Capture the cell that displays the provided text and extract its [X, Y] central coordinate. 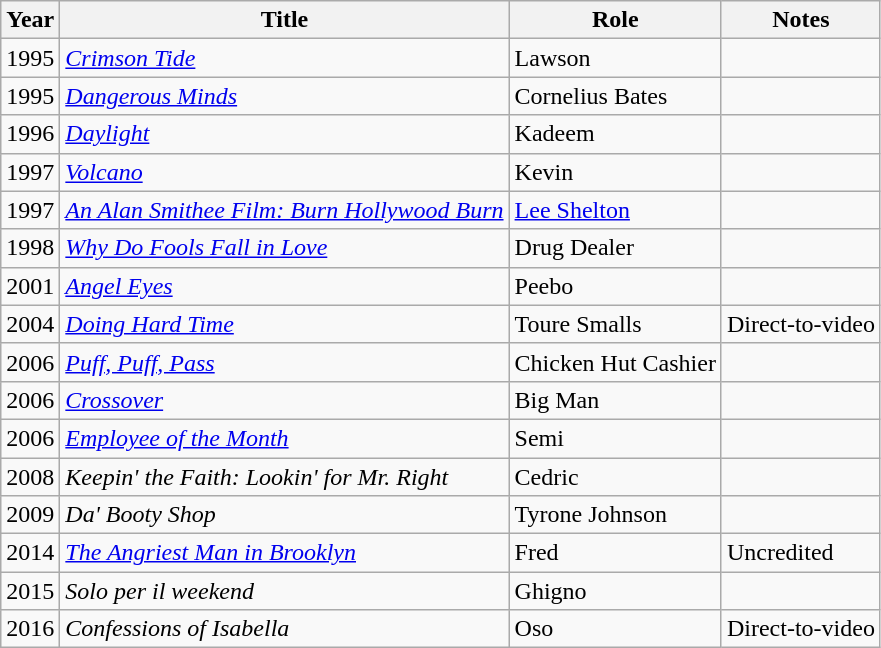
Big Man [615, 400]
1998 [30, 248]
Why Do Fools Fall in Love [284, 248]
Confessions of Isabella [284, 629]
Year [30, 20]
Kadeem [615, 134]
Uncredited [800, 553]
Peebo [615, 286]
2015 [30, 591]
Toure Smalls [615, 324]
2004 [30, 324]
The Angriest Man in Brooklyn [284, 553]
1996 [30, 134]
Solo per il weekend [284, 591]
An Alan Smithee Film: Burn Hollywood Burn [284, 210]
Tyrone Johnson [615, 515]
Title [284, 20]
Lee Shelton [615, 210]
Daylight [284, 134]
Fred [615, 553]
Crossover [284, 400]
Angel Eyes [284, 286]
Crimson Tide [284, 58]
2008 [30, 477]
Keepin' the Faith: Lookin' for Mr. Right [284, 477]
Da' Booty Shop [284, 515]
Notes [800, 20]
2016 [30, 629]
Employee of the Month [284, 438]
Doing Hard Time [284, 324]
Semi [615, 438]
Kevin [615, 172]
Cornelius Bates [615, 96]
Puff, Puff, Pass [284, 362]
Role [615, 20]
Ghigno [615, 591]
2001 [30, 286]
Chicken Hut Cashier [615, 362]
Lawson [615, 58]
Oso [615, 629]
Drug Dealer [615, 248]
2014 [30, 553]
2009 [30, 515]
Volcano [284, 172]
Cedric [615, 477]
Dangerous Minds [284, 96]
